Provide the (x, y) coordinate of the cell's center where the given text is located.  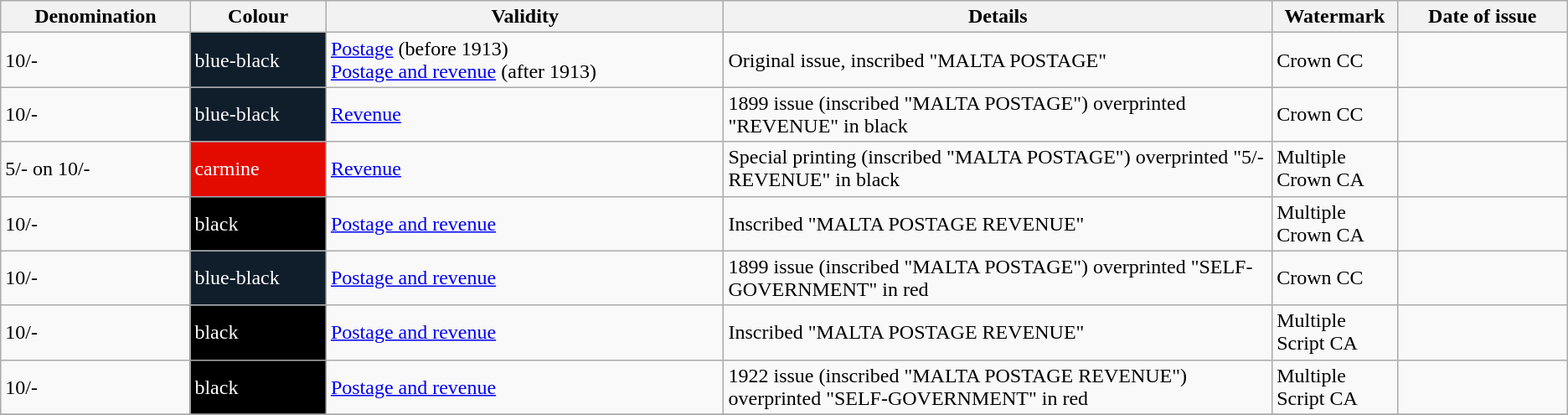
Denomination (95, 17)
Watermark (1335, 17)
Postage (before 1913)Postage and revenue (after 1913) (524, 60)
carmine (258, 169)
Colour (258, 17)
Special printing (inscribed "MALTA POSTAGE") overprinted "5/- REVENUE" in black (998, 169)
1899 issue (inscribed "MALTA POSTAGE") overprinted "REVENUE" in black (998, 114)
Original issue, inscribed "MALTA POSTAGE" (998, 60)
Date of issue (1483, 17)
5/- on 10/- (95, 169)
1899 issue (inscribed "MALTA POSTAGE") overprinted "SELF-GOVERNMENT" in red (998, 278)
Details (998, 17)
Validity (524, 17)
1922 issue (inscribed "MALTA POSTAGE REVENUE") overprinted "SELF-GOVERNMENT" in red (998, 387)
